Find where the given text appears and provide that cell's center as [X, Y] coordinate. 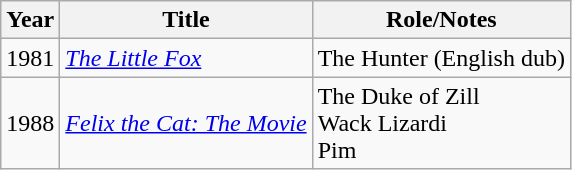
The Duke of ZillWack LizardiPim [441, 123]
The Little Fox [186, 58]
Year [30, 20]
Role/Notes [441, 20]
The Hunter (English dub) [441, 58]
1988 [30, 123]
Title [186, 20]
1981 [30, 58]
Felix the Cat: The Movie [186, 123]
